Find where the given text appears and provide that cell's center as (x, y) coordinate. 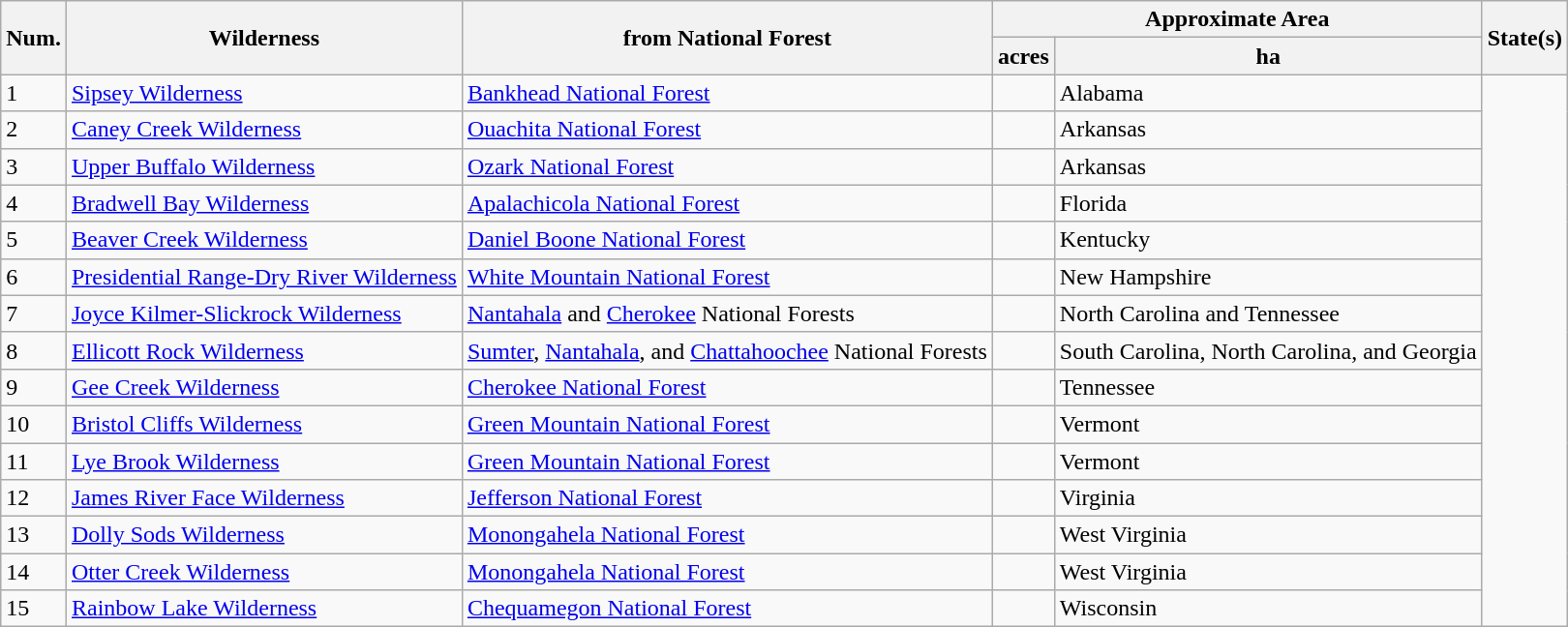
Approximate Area (1237, 19)
Bankhead National Forest (727, 93)
Kentucky (1268, 240)
6 (34, 277)
North Carolina and Tennessee (1268, 313)
13 (34, 535)
Tennessee (1268, 387)
James River Face Wilderness (263, 498)
3 (34, 166)
Upper Buffalo Wilderness (263, 166)
State(s) (1524, 38)
New Hampshire (1268, 277)
9 (34, 387)
1 (34, 93)
from National Forest (727, 38)
Virginia (1268, 498)
Wilderness (263, 38)
5 (34, 240)
Bristol Cliffs Wilderness (263, 424)
4 (34, 203)
Nantahala and Cherokee National Forests (727, 313)
Ouachita National Forest (727, 130)
Ozark National Forest (727, 166)
Alabama (1268, 93)
Cherokee National Forest (727, 387)
12 (34, 498)
Presidential Range-Dry River Wilderness (263, 277)
White Mountain National Forest (727, 277)
Jefferson National Forest (727, 498)
Beaver Creek Wilderness (263, 240)
Dolly Sods Wilderness (263, 535)
Bradwell Bay Wilderness (263, 203)
11 (34, 462)
ha (1268, 56)
Ellicott Rock Wilderness (263, 350)
Caney Creek Wilderness (263, 130)
Gee Creek Wilderness (263, 387)
Wisconsin (1268, 609)
Chequamegon National Forest (727, 609)
8 (34, 350)
Rainbow Lake Wilderness (263, 609)
Num. (34, 38)
South Carolina, North Carolina, and Georgia (1268, 350)
Sumter, Nantahala, and Chattahoochee National Forests (727, 350)
10 (34, 424)
Daniel Boone National Forest (727, 240)
2 (34, 130)
Otter Creek Wilderness (263, 572)
7 (34, 313)
Apalachicola National Forest (727, 203)
Lye Brook Wilderness (263, 462)
Joyce Kilmer-Slickrock Wilderness (263, 313)
15 (34, 609)
acres (1023, 56)
Sipsey Wilderness (263, 93)
Florida (1268, 203)
14 (34, 572)
